Return (X, Y) of the center of cell containing provided text 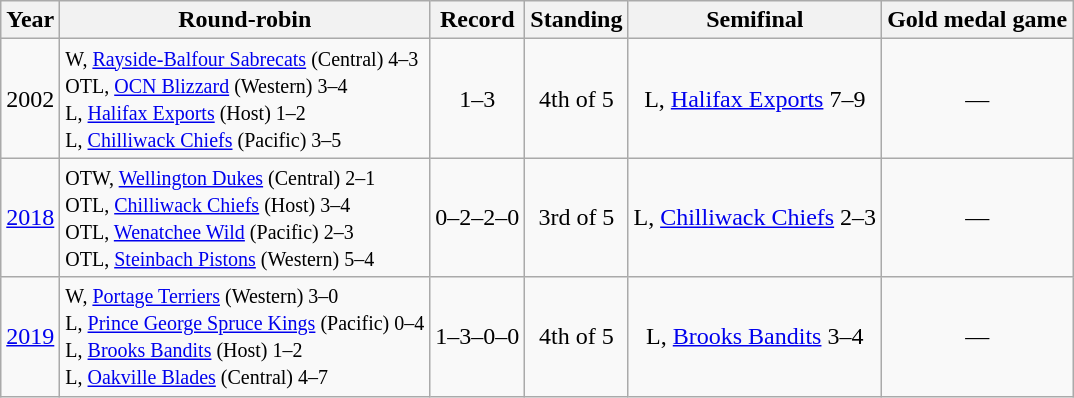
Standing (576, 20)
L, Brooks Bandits 3–4 (755, 336)
2002 (30, 98)
W, Portage Terriers (Western) 3–0L, Prince George Spruce Kings (Pacific) 0–4L, Brooks Bandits (Host) 1–2L, Oakville Blades (Central) 4–7 (245, 336)
W, Rayside-Balfour Sabrecats (Central) 4–3OTL, OCN Blizzard (Western) 3–4L, Halifax Exports (Host) 1–2L, Chilliwack Chiefs (Pacific) 3–5 (245, 98)
Semifinal (755, 20)
OTW, Wellington Dukes (Central) 2–1OTL, Chilliwack Chiefs (Host) 3–4OTL, Wenatchee Wild (Pacific) 2–3OTL, Steinbach Pistons (Western) 5–4 (245, 218)
Gold medal game (978, 20)
L, Halifax Exports 7–9 (755, 98)
3rd of 5 (576, 218)
Round-robin (245, 20)
Record (478, 20)
L, Chilliwack Chiefs 2–3 (755, 218)
1–3 (478, 98)
1–3–0–0 (478, 336)
2019 (30, 336)
0–2–2–0 (478, 218)
Year (30, 20)
2018 (30, 218)
